Locate the cell with the specified text and output its [x, y] center coordinate. 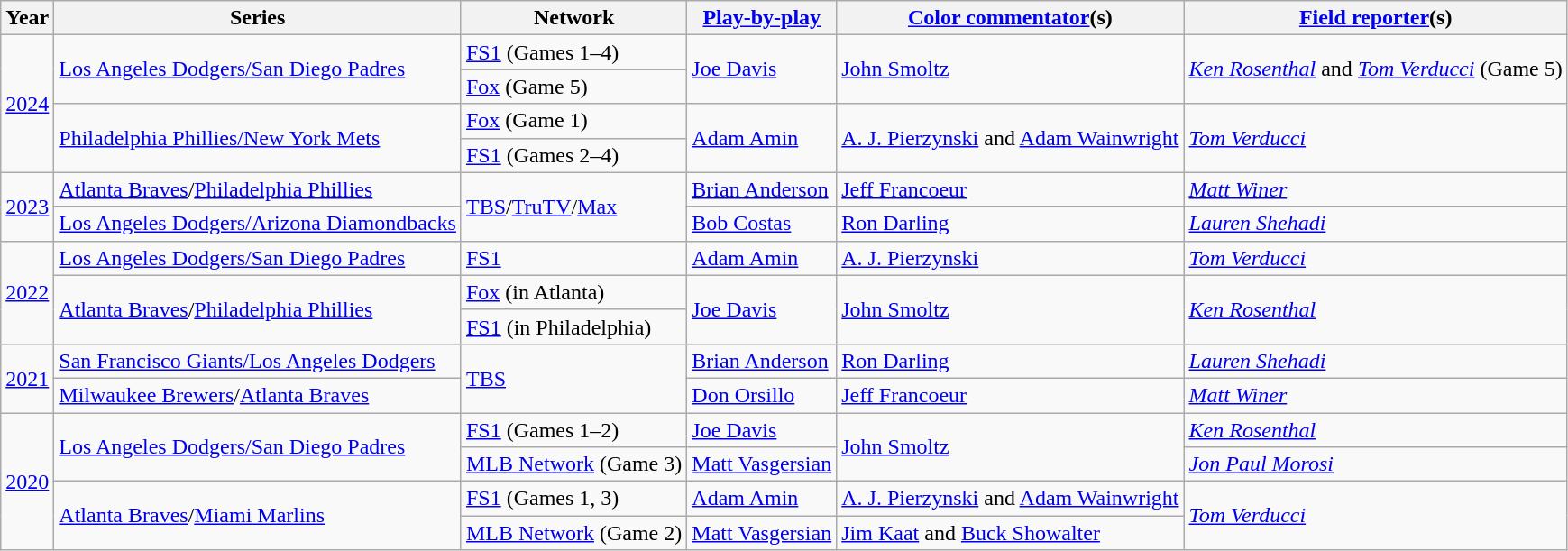
FS1 (in Philadelphia) [573, 326]
FS1 (Games 1, 3) [573, 499]
Don Orsillo [762, 395]
MLB Network (Game 2) [573, 533]
Color commentator(s) [1010, 18]
FS1 (Games 2–4) [573, 155]
Ken Rosenthal and Tom Verducci (Game 5) [1376, 69]
San Francisco Giants/Los Angeles Dodgers [258, 361]
2021 [27, 378]
TBS [573, 378]
Fox (Game 1) [573, 121]
Series [258, 18]
Bob Costas [762, 224]
Philadelphia Phillies/New York Mets [258, 138]
2024 [27, 104]
Fox (Game 5) [573, 87]
TBS/TruTV/Max [573, 207]
Fox (in Atlanta) [573, 292]
Los Angeles Dodgers/Arizona Diamondbacks [258, 224]
2020 [27, 482]
Network [573, 18]
Atlanta Braves/Miami Marlins [258, 516]
Jon Paul Morosi [1376, 464]
FS1 (Games 1–4) [573, 52]
Play-by-play [762, 18]
FS1 (Games 1–2) [573, 430]
2022 [27, 292]
2023 [27, 207]
A. J. Pierzynski [1010, 258]
FS1 [573, 258]
MLB Network (Game 3) [573, 464]
Milwaukee Brewers/Atlanta Braves [258, 395]
Year [27, 18]
Jim Kaat and Buck Showalter [1010, 533]
Field reporter(s) [1376, 18]
